Capture the cell that displays the provided text and extract its [x, y] central coordinate. 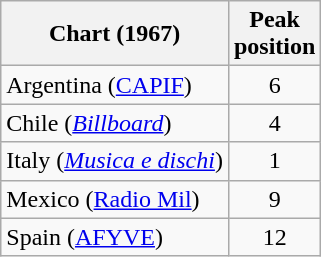
Argentina (CAPIF) [115, 85]
4 [274, 123]
Peakposition [274, 34]
Italy (Musica e dischi) [115, 161]
Spain (AFYVE) [115, 237]
Chile (Billboard) [115, 123]
1 [274, 161]
9 [274, 199]
12 [274, 237]
6 [274, 85]
Chart (1967) [115, 34]
Mexico (Radio Mil) [115, 199]
